Determine the [x, y] coordinate at the center of the cell enclosing the given text.  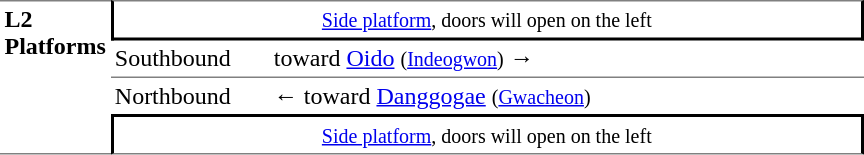
L2Platforms [55, 77]
toward Oido (Indeogwon) → [566, 58]
← toward Danggogae (Gwacheon) [566, 95]
Northbound [190, 95]
Southbound [190, 58]
